Provide the [X, Y] coordinate of the cell's center where the given text is located.  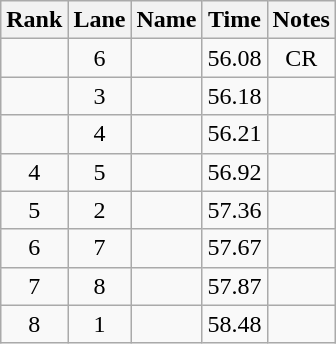
3 [100, 96]
CR [301, 58]
56.18 [234, 96]
2 [100, 210]
56.21 [234, 134]
56.08 [234, 58]
57.87 [234, 286]
Time [234, 20]
Rank [34, 20]
Lane [100, 20]
1 [100, 324]
58.48 [234, 324]
57.36 [234, 210]
Name [166, 20]
57.67 [234, 248]
56.92 [234, 172]
Notes [301, 20]
